Return the (X, Y) coordinate for the center point of the cell that contains the specified text.  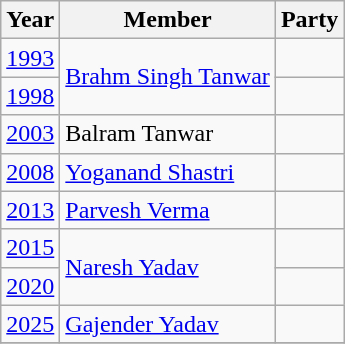
Party (309, 20)
Member (168, 20)
2015 (30, 248)
2013 (30, 210)
2025 (30, 324)
2020 (30, 286)
Yoganand Shastri (168, 172)
1993 (30, 58)
Balram Tanwar (168, 134)
Gajender Yadav (168, 324)
2003 (30, 134)
2008 (30, 172)
Brahm Singh Tanwar (168, 77)
Parvesh Verma (168, 210)
Naresh Yadav (168, 267)
Year (30, 20)
1998 (30, 96)
